For the text-containing cell, return its midpoint in (X, Y) coordinate format. 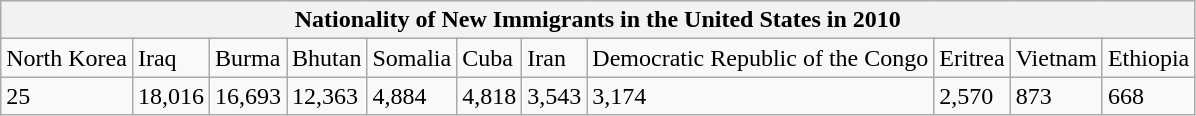
16,693 (248, 96)
Democratic Republic of the Congo (760, 58)
668 (1148, 96)
Ethiopia (1148, 58)
North Korea (67, 58)
Bhutan (327, 58)
4,818 (490, 96)
Iraq (170, 58)
Burma (248, 58)
Nationality of New Immigrants in the United States in 2010 (598, 20)
Vietnam (1056, 58)
25 (67, 96)
3,174 (760, 96)
3,543 (554, 96)
Cuba (490, 58)
Iran (554, 58)
873 (1056, 96)
18,016 (170, 96)
Eritrea (972, 58)
Somalia (412, 58)
2,570 (972, 96)
4,884 (412, 96)
12,363 (327, 96)
